Return [X, Y] of the center of cell containing provided text 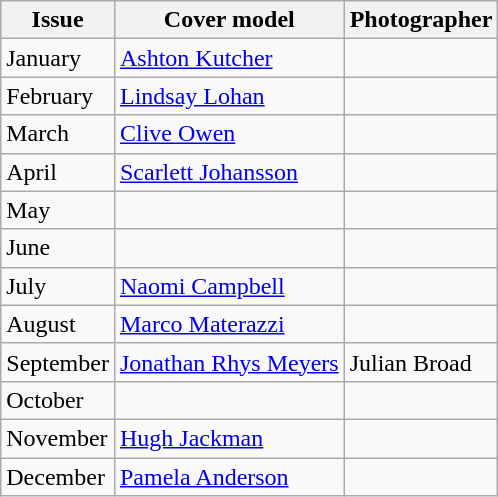
Pamela Anderson [229, 477]
Julian Broad [421, 362]
May [58, 210]
October [58, 400]
Naomi Campbell [229, 286]
August [58, 324]
April [58, 172]
November [58, 438]
Clive Owen [229, 134]
Jonathan Rhys Meyers [229, 362]
July [58, 286]
January [58, 58]
Hugh Jackman [229, 438]
February [58, 96]
December [58, 477]
Photographer [421, 20]
Marco Materazzi [229, 324]
Cover model [229, 20]
Issue [58, 20]
Scarlett Johansson [229, 172]
September [58, 362]
March [58, 134]
Ashton Kutcher [229, 58]
June [58, 248]
Lindsay Lohan [229, 96]
